Return (x, y) of the center of cell containing provided text 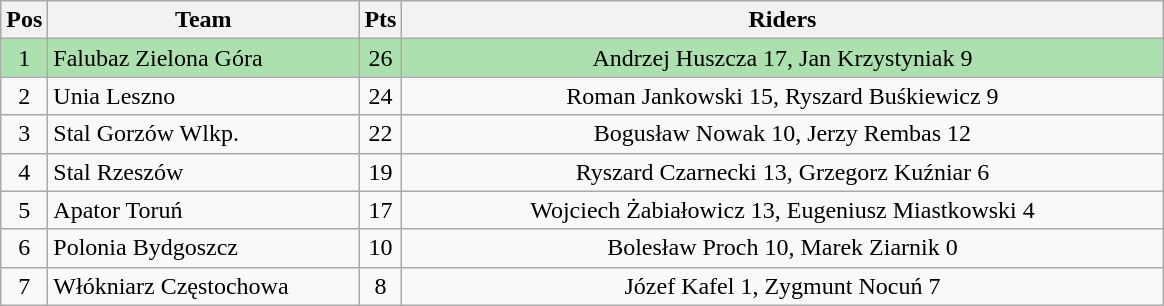
26 (380, 58)
Bogusław Nowak 10, Jerzy Rembas 12 (782, 134)
3 (24, 134)
2 (24, 96)
Pos (24, 20)
Stal Rzeszów (204, 172)
Roman Jankowski 15, Ryszard Buśkiewicz 9 (782, 96)
Falubaz Zielona Góra (204, 58)
7 (24, 286)
Riders (782, 20)
Ryszard Czarnecki 13, Grzegorz Kuźniar 6 (782, 172)
Unia Leszno (204, 96)
Apator Toruń (204, 210)
17 (380, 210)
Wojciech Żabiałowicz 13, Eugeniusz Miastkowski 4 (782, 210)
Polonia Bydgoszcz (204, 248)
Stal Gorzów Wlkp. (204, 134)
8 (380, 286)
Włókniarz Częstochowa (204, 286)
Team (204, 20)
Bolesław Proch 10, Marek Ziarnik 0 (782, 248)
Pts (380, 20)
5 (24, 210)
6 (24, 248)
19 (380, 172)
10 (380, 248)
24 (380, 96)
Józef Kafel 1, Zygmunt Nocuń 7 (782, 286)
1 (24, 58)
22 (380, 134)
4 (24, 172)
Andrzej Huszcza 17, Jan Krzystyniak 9 (782, 58)
